Search for the cell housing the specified text and yield its [X, Y] center coordinate. 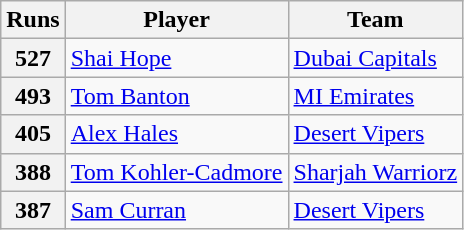
527 [33, 58]
Tom Kohler-Cadmore [176, 172]
Team [376, 20]
Player [176, 20]
MI Emirates [376, 96]
Sam Curran [176, 210]
Shai Hope [176, 58]
387 [33, 210]
388 [33, 172]
493 [33, 96]
Tom Banton [176, 96]
Dubai Capitals [376, 58]
405 [33, 134]
Runs [33, 20]
Sharjah Warriorz [376, 172]
Alex Hales [176, 134]
